Determine the (X, Y) coordinate at the center of the cell enclosing the given text.  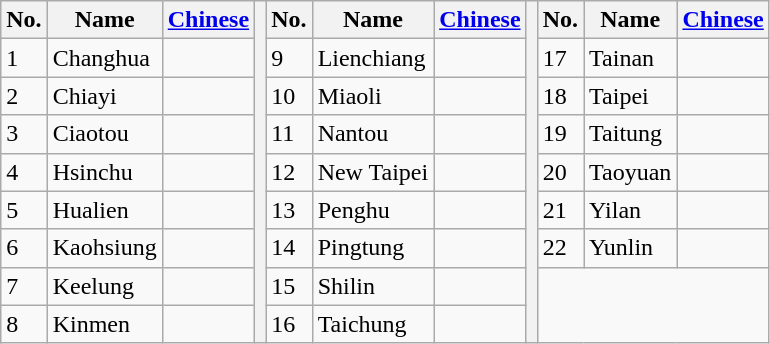
8 (24, 324)
20 (560, 172)
Ciaotou (104, 134)
21 (560, 210)
Hsinchu (104, 172)
5 (24, 210)
14 (289, 248)
11 (289, 134)
Nantou (373, 134)
Yunlin (630, 248)
Keelung (104, 286)
Taitung (630, 134)
3 (24, 134)
Taoyuan (630, 172)
9 (289, 58)
Lienchiang (373, 58)
16 (289, 324)
15 (289, 286)
Taipei (630, 96)
Miaoli (373, 96)
17 (560, 58)
Chiayi (104, 96)
Shilin (373, 286)
12 (289, 172)
New Taipei (373, 172)
Kaohsiung (104, 248)
6 (24, 248)
Changhua (104, 58)
1 (24, 58)
10 (289, 96)
22 (560, 248)
Taichung (373, 324)
Penghu (373, 210)
18 (560, 96)
2 (24, 96)
Pingtung (373, 248)
4 (24, 172)
Yilan (630, 210)
13 (289, 210)
19 (560, 134)
7 (24, 286)
Tainan (630, 58)
Hualien (104, 210)
Kinmen (104, 324)
